Extract the [X, Y] coordinate from the center of the cell holding the provided text.  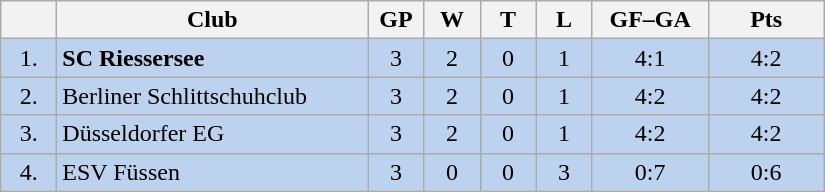
Club [212, 20]
4:1 [650, 58]
0:6 [766, 172]
W [452, 20]
ESV Füssen [212, 172]
3. [29, 134]
0:7 [650, 172]
2. [29, 96]
Pts [766, 20]
GF–GA [650, 20]
1. [29, 58]
L [564, 20]
GP [396, 20]
SC Riessersee [212, 58]
4. [29, 172]
Berliner Schlittschuhclub [212, 96]
Düsseldorfer EG [212, 134]
T [508, 20]
